Identify which cell holds the provided text, then report its [X, Y] central coordinate. 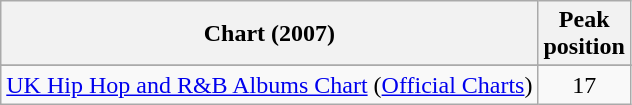
Peakposition [584, 34]
UK Hip Hop and R&B Albums Chart (Official Charts) [270, 85]
Chart (2007) [270, 34]
17 [584, 85]
